Determine the [x, y] coordinate at the center of the cell enclosing the given text.  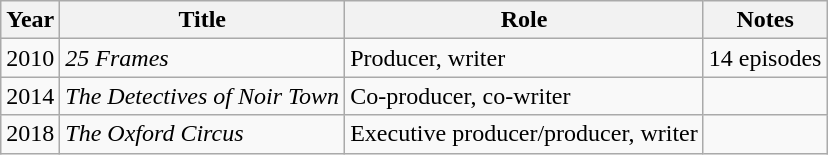
Role [524, 20]
The Oxford Circus [202, 134]
Year [30, 20]
2014 [30, 96]
Producer, writer [524, 58]
The Detectives of Noir Town [202, 96]
25 Frames [202, 58]
Co-producer, co-writer [524, 96]
Notes [765, 20]
2018 [30, 134]
2010 [30, 58]
Executive producer/producer, writer [524, 134]
Title [202, 20]
14 episodes [765, 58]
